Scan for the cell matching the given text and deliver its (X, Y) coordinate at center. 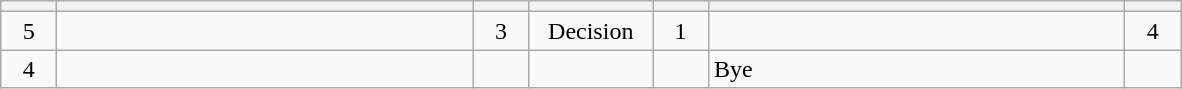
1 (680, 31)
Bye (917, 69)
5 (29, 31)
3 (501, 31)
Decision (591, 31)
